Extract the (x, y) coordinate from the center of the cell holding the provided text.  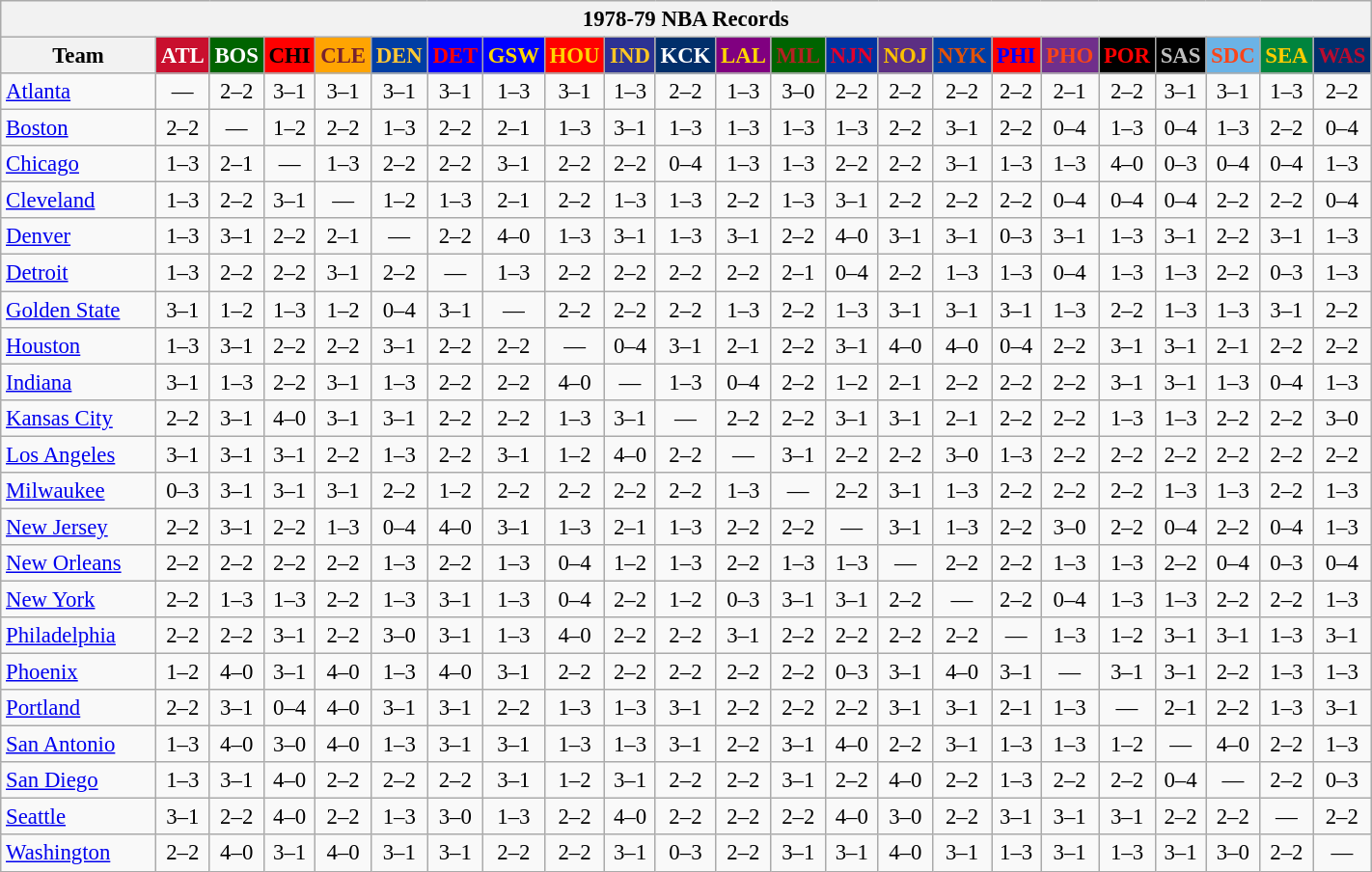
HOU (575, 56)
New Orleans (79, 563)
Portland (79, 708)
Atlanta (79, 92)
IND (630, 56)
DEN (399, 56)
WAS (1342, 56)
BOS (236, 56)
PHO (1070, 56)
CLE (343, 56)
Golden State (79, 310)
Denver (79, 236)
Milwaukee (79, 491)
NOJ (905, 56)
SEA (1287, 56)
SAS (1180, 56)
Philadelphia (79, 636)
San Antonio (79, 745)
1978-79 NBA Records (686, 19)
Kansas City (79, 418)
New Jersey (79, 527)
Washington (79, 854)
San Diego (79, 780)
Cleveland (79, 201)
LAL (743, 56)
ATL (182, 56)
GSW (514, 56)
Seattle (79, 817)
Los Angeles (79, 454)
Indiana (79, 382)
Detroit (79, 273)
CHI (289, 56)
KCK (685, 56)
SDC (1233, 56)
NYK (961, 56)
NJN (851, 56)
New York (79, 599)
MIL (798, 56)
Phoenix (79, 672)
DET (455, 56)
PHI (1017, 56)
Team (79, 56)
Chicago (79, 164)
Boston (79, 128)
POR (1127, 56)
Houston (79, 345)
